For the text-containing cell, return its midpoint in [X, Y] coordinate format. 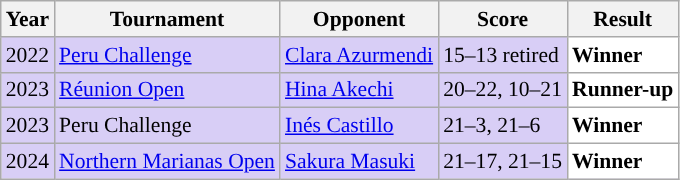
Result [622, 19]
Clara Azurmendi [359, 55]
21–17, 21–15 [502, 162]
Hina Akechi [359, 90]
Opponent [359, 19]
Tournament [167, 19]
20–22, 10–21 [502, 90]
Réunion Open [167, 90]
Score [502, 19]
Year [28, 19]
21–3, 21–6 [502, 126]
Sakura Masuki [359, 162]
2024 [28, 162]
2022 [28, 55]
Runner-up [622, 90]
15–13 retired [502, 55]
Inés Castillo [359, 126]
Northern Marianas Open [167, 162]
